Scan for the cell matching the given text and deliver its (X, Y) coordinate at center. 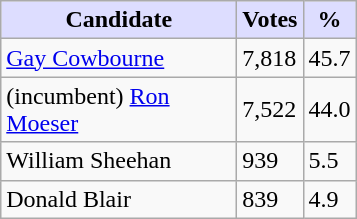
Donald Blair (119, 199)
44.0 (330, 110)
939 (270, 161)
839 (270, 199)
5.5 (330, 161)
Gay Cowbourne (119, 58)
Candidate (119, 20)
45.7 (330, 58)
Votes (270, 20)
7,818 (270, 58)
% (330, 20)
4.9 (330, 199)
(incumbent) Ron Moeser (119, 110)
William Sheehan (119, 161)
7,522 (270, 110)
